Detect which cell encompasses the target text, then output its [x, y] center coordinate. 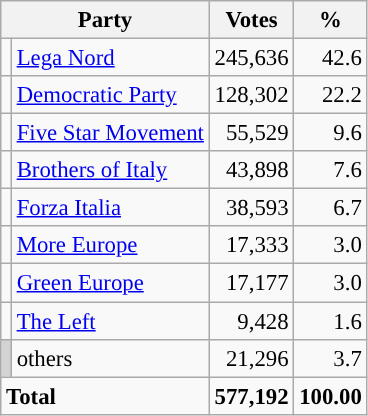
9,428 [252, 321]
22.2 [330, 95]
577,192 [252, 396]
43,898 [252, 170]
Five Star Movement [110, 133]
21,296 [252, 358]
Forza Italia [110, 208]
245,636 [252, 58]
Brothers of Italy [110, 170]
The Left [110, 321]
Party [105, 20]
100.00 [330, 396]
others [110, 358]
38,593 [252, 208]
7.6 [330, 170]
More Europe [110, 245]
Votes [252, 20]
Lega Nord [110, 58]
Total [105, 396]
17,333 [252, 245]
9.6 [330, 133]
42.6 [330, 58]
3.7 [330, 358]
1.6 [330, 321]
17,177 [252, 283]
128,302 [252, 95]
6.7 [330, 208]
55,529 [252, 133]
% [330, 20]
Green Europe [110, 283]
Democratic Party [110, 95]
